Determine the [x, y] coordinate at the center of the cell enclosing the given text.  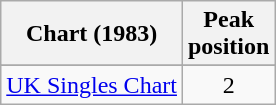
2 [228, 85]
UK Singles Chart [92, 85]
Chart (1983) [92, 34]
Peakposition [228, 34]
